Capture the cell that displays the provided text and extract its (X, Y) central coordinate. 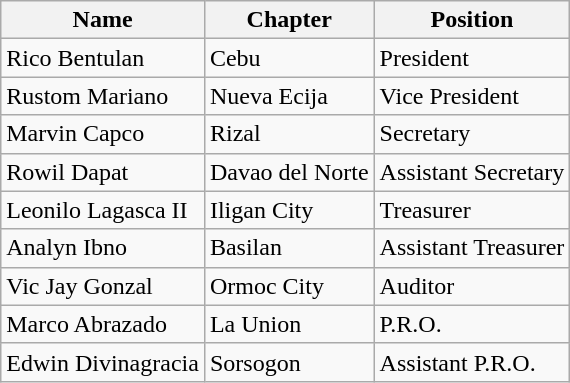
Position (472, 20)
Nueva Ecija (289, 96)
Chapter (289, 20)
Assistant P.R.O. (472, 362)
Analyn Ibno (103, 248)
Ormoc City (289, 286)
Leonilo Lagasca II (103, 210)
Name (103, 20)
Marco Abrazado (103, 324)
Auditor (472, 286)
Assistant Secretary (472, 172)
Basilan (289, 248)
Secretary (472, 134)
Rico Bentulan (103, 58)
La Union (289, 324)
Rowil Dapat (103, 172)
Rustom Mariano (103, 96)
P.R.O. (472, 324)
Edwin Divinagracia (103, 362)
Vic Jay Gonzal (103, 286)
President (472, 58)
Davao del Norte (289, 172)
Marvin Capco (103, 134)
Iligan City (289, 210)
Treasurer (472, 210)
Cebu (289, 58)
Rizal (289, 134)
Sorsogon (289, 362)
Assistant Treasurer (472, 248)
Vice President (472, 96)
